Provide the [X, Y] coordinate of the cell's center where the given text is located.  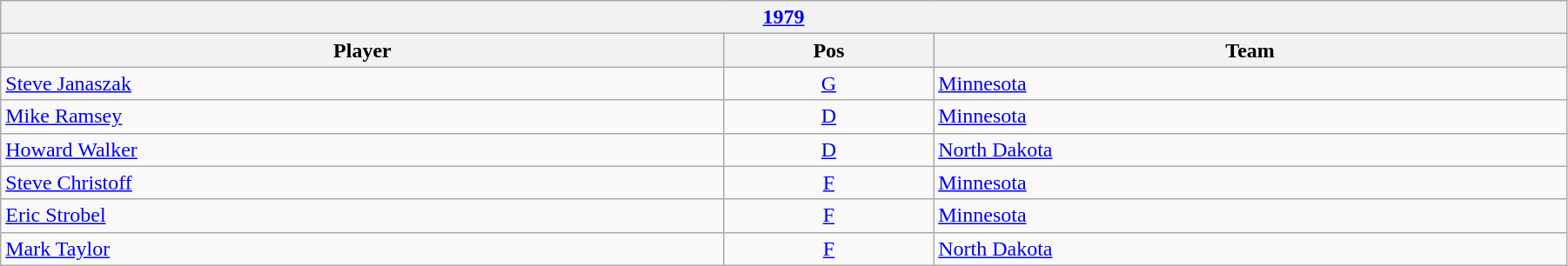
Mark Taylor [362, 249]
Pos [828, 50]
Mike Ramsey [362, 116]
1979 [784, 17]
G [828, 83]
Steve Janaszak [362, 83]
Howard Walker [362, 150]
Player [362, 50]
Team [1250, 50]
Eric Strobel [362, 216]
Steve Christoff [362, 183]
